Search for the cell housing the specified text and yield its [x, y] center coordinate. 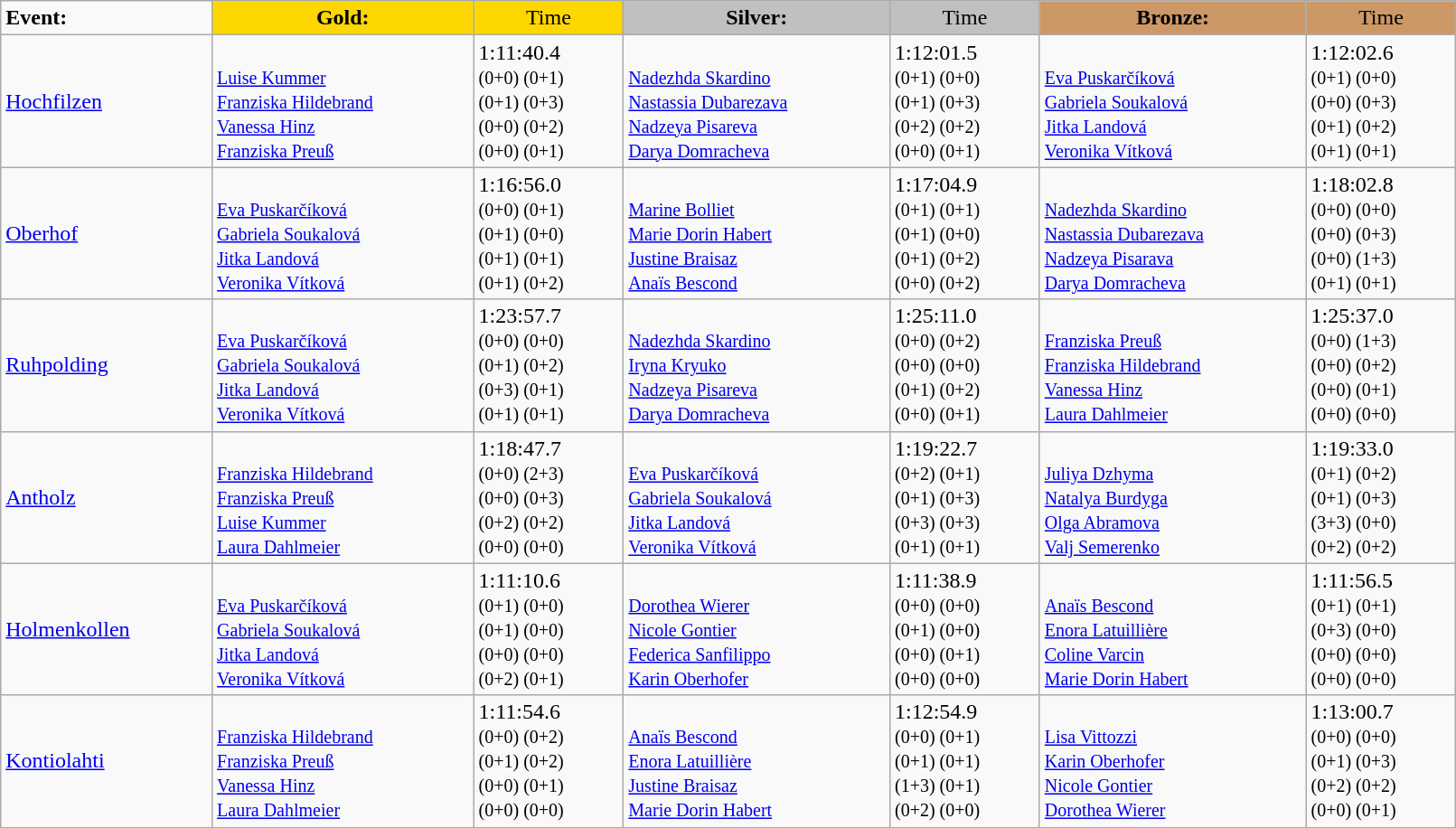
1:19:22.7(0+2) (0+1)(0+1) (0+3)(0+3) (0+3)(0+1) (0+1) [964, 497]
1:11:40.4(0+0) (0+1)(0+1) (0+3)(0+0) (0+2)(0+0) (0+1) [549, 101]
1:25:11.0(0+0) (0+2)(0+0) (0+0)(0+1) (0+2)(0+0) (0+1) [964, 365]
Kontiolahti [107, 761]
Nadezhda SkardinoIryna KryukoNadzeya PisarevaDarya Domracheva [757, 365]
Franziska HildebrandFranziska PreußLuise KummerLaura Dahlmeier [343, 497]
Marine BollietMarie Dorin HabertJustine BraisazAnaïs Bescond [757, 233]
1:18:47.7(0+0) (2+3)(0+0) (0+3)(0+2) (0+2)(0+0) (0+0) [549, 497]
1:12:02.6(0+1) (0+0)(0+0) (0+3)(0+1) (0+2)(0+1) (0+1) [1381, 101]
1:19:33.0(0+1) (0+2)(0+1) (0+3)(3+3) (0+0)(0+2) (0+2) [1381, 497]
Nadezhda SkardinoNastassia DubarezavaNadzeya PisaravaDarya Domracheva [1173, 233]
Ruhpolding [107, 365]
Holmenkollen [107, 629]
Nadezhda SkardinoNastassia DubarezavaNadzeya PisarevaDarya Domracheva [757, 101]
1:11:54.6(0+0) (0+2)(0+1) (0+2)(0+0) (0+1)(0+0) (0+0) [549, 761]
Luise KummerFranziska HildebrandVanessa HinzFranziska Preuß [343, 101]
Franziska PreußFranziska HildebrandVanessa HinzLaura Dahlmeier [1173, 365]
1:23:57.7(0+0) (0+0)(0+1) (0+2)(0+3) (0+1)(0+1) (0+1) [549, 365]
1:16:56.0(0+0) (0+1)(0+1) (0+0)(0+1) (0+1)(0+1) (0+2) [549, 233]
Dorothea WiererNicole GontierFederica SanfilippoKarin Oberhofer [757, 629]
Anaïs BescondEnora LatuillièreJustine BraisazMarie Dorin Habert [757, 761]
Bronze: [1173, 18]
Silver: [757, 18]
1:25:37.0 (0+0) (1+3)(0+0) (0+2)(0+0) (0+1)(0+0) (0+0) [1381, 365]
Juliya DzhymaNatalya BurdygaOlga AbramovaValj Semerenko [1173, 497]
Lisa VittozziKarin OberhoferNicole GontierDorothea Wierer [1173, 761]
1:18:02.8(0+0) (0+0)(0+0) (0+3)(0+0) (1+3)(0+1) (0+1) [1381, 233]
Franziska HildebrandFranziska PreußVanessa HinzLaura Dahlmeier [343, 761]
1:12:01.5(0+1) (0+0)(0+1) (0+3)(0+2) (0+2)(0+0) (0+1) [964, 101]
Anaïs BescondEnora LatuillièreColine VarcinMarie Dorin Habert [1173, 629]
Oberhof [107, 233]
1:12:54.9 (0+0) (0+1)(0+1) (0+1)(1+3) (0+1)(0+2) (0+0) [964, 761]
Hochfilzen [107, 101]
Event: [107, 18]
Antholz [107, 497]
1:11:38.9(0+0) (0+0)(0+1) (0+0)(0+0) (0+1)(0+0) (0+0) [964, 629]
1:17:04.9 (0+1) (0+1)(0+1) (0+0)(0+1) (0+2)(0+0) (0+2) [964, 233]
1:11:56.5 (0+1) (0+1)(0+3) (0+0)(0+0) (0+0)(0+0) (0+0) [1381, 629]
1:11:10.6(0+1) (0+0)(0+1) (0+0)(0+0) (0+0)(0+2) (0+1) [549, 629]
1:13:00.7(0+0) (0+0)(0+1) (0+3)(0+2) (0+2)(0+0) (0+1) [1381, 761]
Gold: [343, 18]
